Extract the [X, Y] coordinate from the center of the cell holding the provided text.  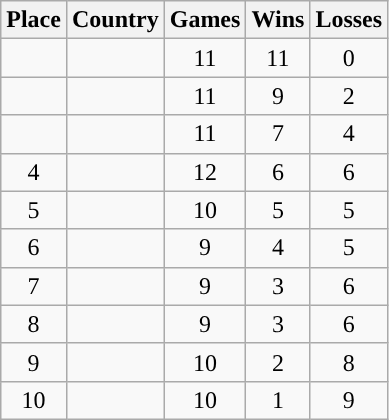
Games [205, 20]
12 [205, 172]
Place [34, 20]
Losses [349, 20]
1 [278, 400]
Wins [278, 20]
Country [115, 20]
0 [349, 58]
